Pinpoint the cell where the given text exists, returning its [x, y] midpoint coordinate. 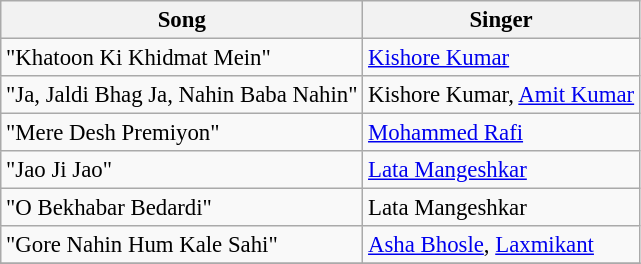
"Ja, Jaldi Bhag Ja, Nahin Baba Nahin" [182, 95]
Singer [502, 20]
"Mere Desh Premiyon" [182, 133]
Kishore Kumar, Amit Kumar [502, 95]
Mohammed Rafi [502, 133]
"Khatoon Ki Khidmat Mein" [182, 58]
Song [182, 20]
Asha Bhosle, Laxmikant [502, 245]
"Jao Ji Jao" [182, 170]
"O Bekhabar Bedardi" [182, 208]
"Gore Nahin Hum Kale Sahi" [182, 245]
Kishore Kumar [502, 58]
